From the cell containing the given text, extract its center point as [x, y] coordinate. 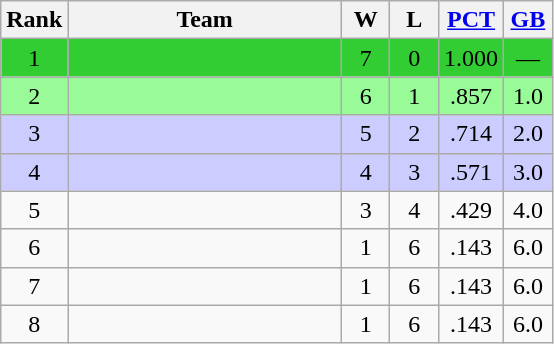
3.0 [528, 172]
Rank [34, 20]
Team [205, 20]
.714 [472, 134]
1.000 [472, 58]
— [528, 58]
GB [528, 20]
2.0 [528, 134]
0 [414, 58]
.429 [472, 210]
W [366, 20]
.857 [472, 96]
.571 [472, 172]
1.0 [528, 96]
4.0 [528, 210]
PCT [472, 20]
L [414, 20]
8 [34, 324]
